Provide the [X, Y] coordinate of the cell's center where the given text is located.  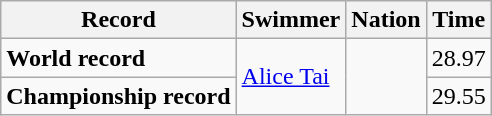
Nation [386, 20]
Alice Tai [291, 77]
Record [118, 20]
Championship record [118, 96]
Time [458, 20]
World record [118, 58]
29.55 [458, 96]
28.97 [458, 58]
Swimmer [291, 20]
